Identify which cell holds the provided text, then report its [X, Y] central coordinate. 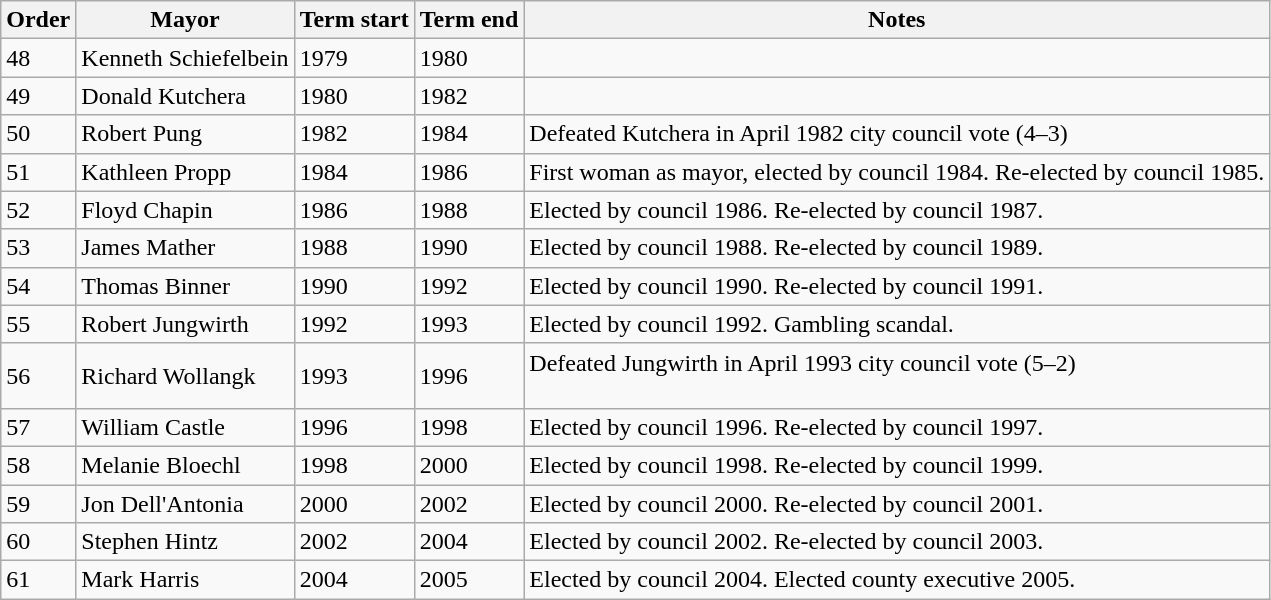
Elected by council 2002. Re-elected by council 2003. [897, 542]
Elected by council 1990. Re-elected by council 1991. [897, 286]
59 [38, 503]
James Mather [185, 248]
61 [38, 580]
Elected by council 1998. Re-elected by council 1999. [897, 465]
Term end [469, 20]
Mayor [185, 20]
Elected by council 1996. Re-elected by council 1997. [897, 427]
57 [38, 427]
Stephen Hintz [185, 542]
Floyd Chapin [185, 210]
48 [38, 58]
1979 [354, 58]
53 [38, 248]
60 [38, 542]
William Castle [185, 427]
49 [38, 96]
Kenneth Schiefelbein [185, 58]
First woman as mayor, elected by council 1984. Re-elected by council 1985. [897, 172]
Robert Pung [185, 134]
Kathleen Propp [185, 172]
56 [38, 376]
Notes [897, 20]
Defeated Kutchera in April 1982 city council vote (4–3) [897, 134]
51 [38, 172]
55 [38, 324]
2005 [469, 580]
Thomas Binner [185, 286]
52 [38, 210]
Order [38, 20]
Defeated Jungwirth in April 1993 city council vote (5–2) [897, 376]
58 [38, 465]
50 [38, 134]
Elected by council 1988. Re-elected by council 1989. [897, 248]
Richard Wollangk [185, 376]
Elected by council 2000. Re-elected by council 2001. [897, 503]
Elected by council 2004. Elected county executive 2005. [897, 580]
Jon Dell'Antonia [185, 503]
Elected by council 1992. Gambling scandal. [897, 324]
54 [38, 286]
Mark Harris [185, 580]
Melanie Bloechl [185, 465]
Elected by council 1986. Re-elected by council 1987. [897, 210]
Term start [354, 20]
Robert Jungwirth [185, 324]
Donald Kutchera [185, 96]
